Return the (X, Y) coordinate for the center point of the cell that contains the specified text.  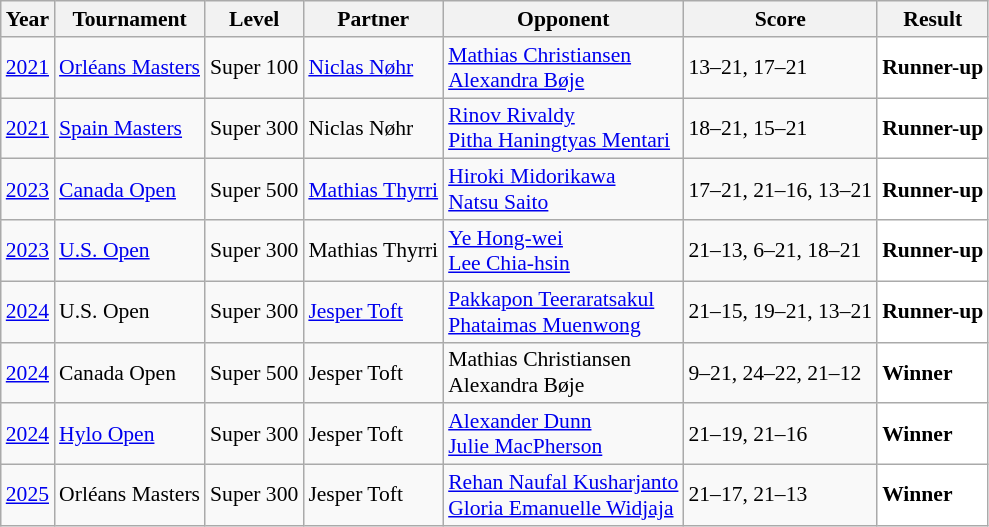
21–15, 19–21, 13–21 (780, 312)
Score (780, 19)
Tournament (130, 19)
Alexander Dunn Julie MacPherson (563, 434)
Result (932, 19)
Level (254, 19)
21–13, 6–21, 18–21 (780, 250)
Hylo Open (130, 434)
17–21, 21–16, 13–21 (780, 190)
Opponent (563, 19)
Rinov Rivaldy Pitha Haningtyas Mentari (563, 128)
18–21, 15–21 (780, 128)
Super 100 (254, 68)
Year (28, 19)
Spain Masters (130, 128)
Hiroki Midorikawa Natsu Saito (563, 190)
Ye Hong-wei Lee Chia-hsin (563, 250)
Pakkapon Teeraratsakul Phataimas Muenwong (563, 312)
Partner (373, 19)
2025 (28, 496)
21–17, 21–13 (780, 496)
13–21, 17–21 (780, 68)
9–21, 24–22, 21–12 (780, 372)
Rehan Naufal Kusharjanto Gloria Emanuelle Widjaja (563, 496)
21–19, 21–16 (780, 434)
